Extract the (x, y) coordinate from the center of the cell holding the provided text.  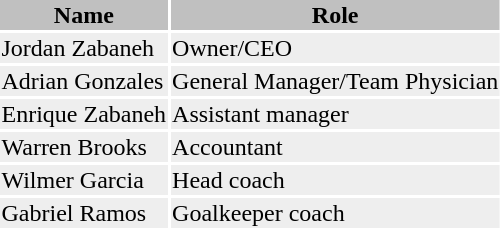
Assistant manager (336, 114)
Owner/CEO (336, 48)
Accountant (336, 147)
Head coach (336, 180)
Name (84, 15)
Enrique Zabaneh (84, 114)
Warren Brooks (84, 147)
Gabriel Ramos (84, 213)
Wilmer Garcia (84, 180)
Role (336, 15)
Goalkeeper coach (336, 213)
General Manager/Team Physician (336, 81)
Jordan Zabaneh (84, 48)
Adrian Gonzales (84, 81)
